Return the (X, Y) coordinate for the center point of the cell that contains the specified text.  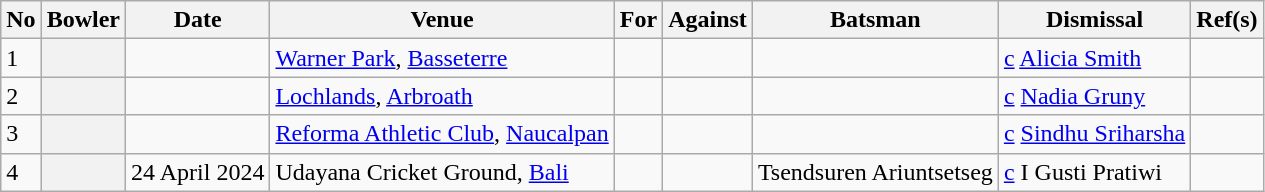
Batsman (875, 20)
Udayana Cricket Ground, Bali (442, 172)
Ref(s) (1227, 20)
c Alicia Smith (1094, 58)
Against (708, 20)
Venue (442, 20)
4 (21, 172)
24 April 2024 (198, 172)
c Sindhu Sriharsha (1094, 134)
c I Gusti Pratiwi (1094, 172)
Date (198, 20)
c Nadia Gruny (1094, 96)
No (21, 20)
Reforma Athletic Club, Naucalpan (442, 134)
For (638, 20)
1 (21, 58)
2 (21, 96)
Lochlands, Arbroath (442, 96)
Dismissal (1094, 20)
Bowler (83, 20)
Tsendsuren Ariuntsetseg (875, 172)
3 (21, 134)
Warner Park, Basseterre (442, 58)
